Provide the [x, y] coordinate of the cell's center where the given text is located.  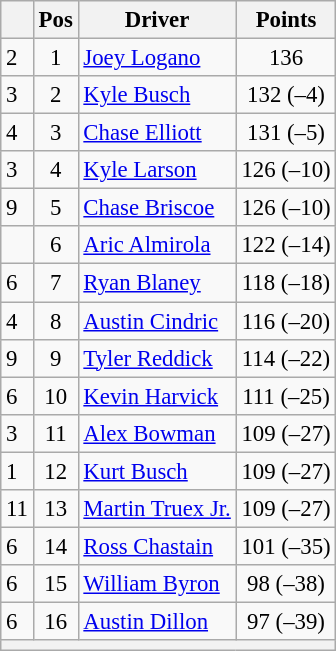
15 [56, 584]
8 [56, 321]
Martin Truex Jr. [157, 509]
5 [56, 208]
Austin Cindric [157, 321]
Kyle Larson [157, 170]
Chase Briscoe [157, 208]
Kyle Busch [157, 95]
111 (–25) [286, 396]
Pos [56, 20]
10 [56, 396]
132 (–4) [286, 95]
William Byron [157, 584]
Points [286, 20]
16 [56, 621]
Chase Elliott [157, 133]
Ryan Blaney [157, 283]
12 [56, 471]
97 (–39) [286, 621]
Alex Bowman [157, 433]
101 (–35) [286, 546]
7 [56, 283]
118 (–18) [286, 283]
98 (–38) [286, 584]
Austin Dillon [157, 621]
Ross Chastain [157, 546]
122 (–14) [286, 245]
13 [56, 509]
116 (–20) [286, 321]
14 [56, 546]
Joey Logano [157, 58]
136 [286, 58]
Kurt Busch [157, 471]
Driver [157, 20]
Kevin Harvick [157, 396]
Aric Almirola [157, 245]
131 (–5) [286, 133]
114 (–22) [286, 358]
Tyler Reddick [157, 358]
